Return [x, y] of the center of cell containing provided text 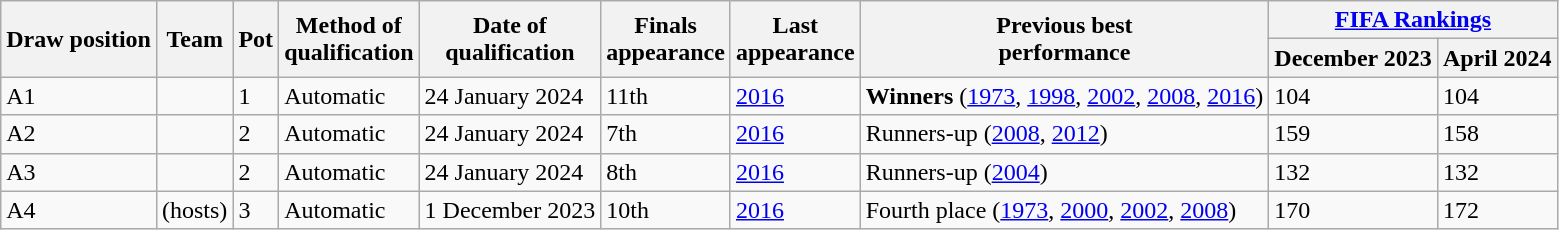
170 [1354, 210]
A4 [79, 210]
Team [194, 39]
11th [666, 96]
Fourth place (1973, 2000, 2002, 2008) [1064, 210]
A1 [79, 96]
FIFA Rankings [1413, 20]
Lastappearance [795, 39]
159 [1354, 134]
158 [1497, 134]
3 [256, 210]
1 December 2023 [510, 210]
Date ofqualification [510, 39]
172 [1497, 210]
1 [256, 96]
Finalsappearance [666, 39]
Previous bestperformance [1064, 39]
December 2023 [1354, 58]
A3 [79, 172]
10th [666, 210]
7th [666, 134]
(hosts) [194, 210]
Runners-up (2004) [1064, 172]
Winners (1973, 1998, 2002, 2008, 2016) [1064, 96]
Method ofqualification [349, 39]
Pot [256, 39]
Draw position [79, 39]
8th [666, 172]
April 2024 [1497, 58]
A2 [79, 134]
Runners-up (2008, 2012) [1064, 134]
